Extract the (X, Y) coordinate from the center of the cell holding the provided text.  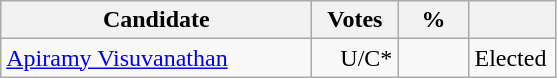
Votes (355, 20)
U/C* (355, 58)
Elected (512, 58)
Candidate (156, 20)
Apiramy Visuvanathan (156, 58)
% (434, 20)
